Return [X, Y] of the center of cell containing provided text 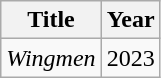
Wingmen [51, 58]
Year [130, 20]
Title [51, 20]
2023 [130, 58]
